Scan for the cell matching the given text and deliver its [x, y] coordinate at center. 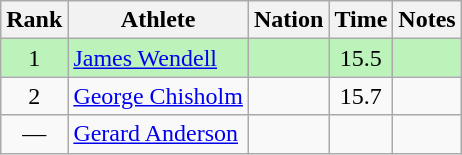
Gerard Anderson [158, 134]
Athlete [158, 20]
George Chisholm [158, 96]
15.7 [361, 96]
Notes [427, 20]
1 [34, 58]
15.5 [361, 58]
James Wendell [158, 58]
Time [361, 20]
— [34, 134]
Rank [34, 20]
Nation [288, 20]
2 [34, 96]
